For the text-containing cell, return its midpoint in (x, y) coordinate format. 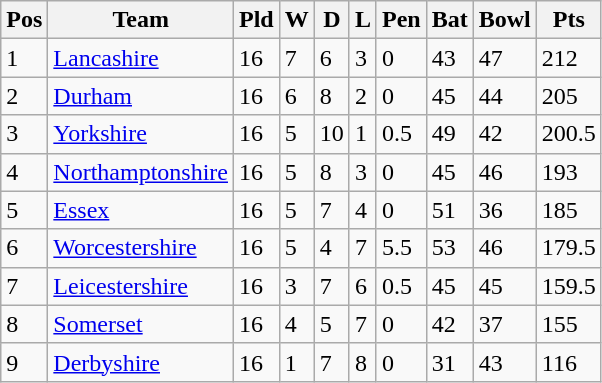
44 (504, 96)
9 (24, 362)
Derbyshire (141, 362)
Northamptonshire (141, 172)
116 (568, 362)
31 (450, 362)
L (362, 20)
Team (141, 20)
Somerset (141, 324)
Leicestershire (141, 286)
53 (450, 248)
Durham (141, 96)
193 (568, 172)
37 (504, 324)
185 (568, 210)
W (296, 20)
212 (568, 58)
10 (332, 134)
Bowl (504, 20)
D (332, 20)
5.5 (401, 248)
51 (450, 210)
Pts (568, 20)
Essex (141, 210)
36 (504, 210)
155 (568, 324)
200.5 (568, 134)
179.5 (568, 248)
47 (504, 58)
159.5 (568, 286)
205 (568, 96)
Pos (24, 20)
Yorkshire (141, 134)
Bat (450, 20)
Worcestershire (141, 248)
Lancashire (141, 58)
Pld (257, 20)
49 (450, 134)
Pen (401, 20)
